Scan for the cell matching the given text and deliver its [x, y] coordinate at center. 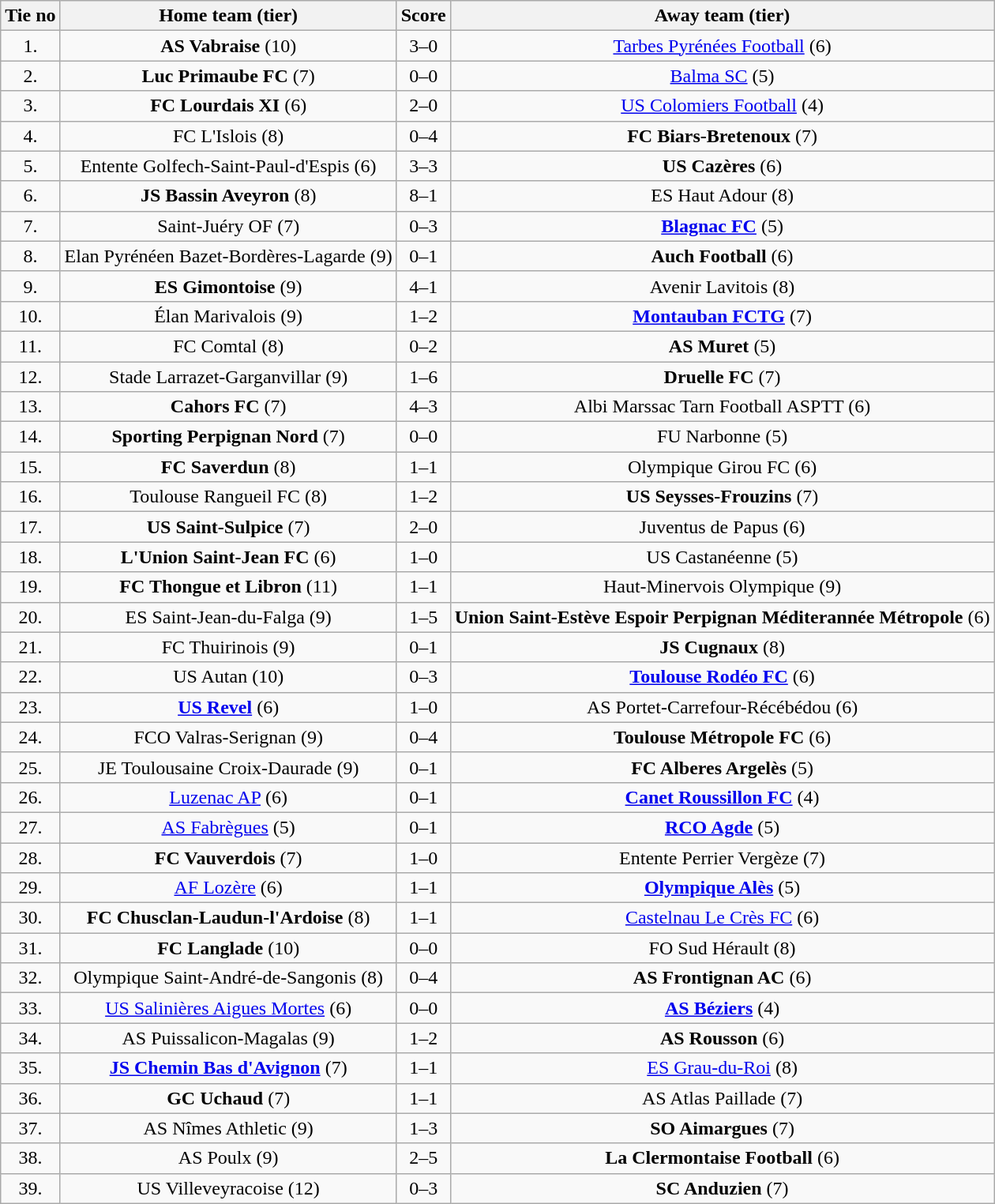
Balma SC (5) [722, 76]
Away team (tier) [722, 16]
9. [30, 286]
29. [30, 888]
18. [30, 557]
8–1 [423, 196]
39. [30, 1188]
AS Portet-Carrefour-Récébédou (6) [722, 707]
32. [30, 978]
US Seysses-Frouzins (7) [722, 497]
26. [30, 797]
JS Cugnaux (8) [722, 647]
27. [30, 827]
Union Saint-Estève Espoir Perpignan Méditerannée Métropole (6) [722, 617]
Auch Football (6) [722, 256]
8. [30, 256]
FC L'Islois (8) [228, 136]
37. [30, 1128]
33. [30, 1008]
13. [30, 407]
10. [30, 316]
22. [30, 677]
SC Anduzien (7) [722, 1188]
Élan Marivalois (9) [228, 316]
3–3 [423, 166]
FC Vauverdois (7) [228, 857]
AS Béziers (4) [722, 1008]
FC Saverdun (8) [228, 467]
FC Biars-Bretenoux (7) [722, 136]
AS Fabrègues (5) [228, 827]
Tie no [30, 16]
Luc Primaube FC (7) [228, 76]
AS Frontignan AC (6) [722, 978]
19. [30, 587]
16. [30, 497]
Home team (tier) [228, 16]
Juventus de Papus (6) [722, 527]
ES Grau-du-Roi (8) [722, 1068]
Toulouse Rangueil FC (8) [228, 497]
1. [30, 46]
24. [30, 737]
GC Uchaud (7) [228, 1098]
JE Toulousaine Croix-Daurade (9) [228, 767]
L'Union Saint-Jean FC (6) [228, 557]
SO Aimargues (7) [722, 1128]
1–5 [423, 617]
US Cazères (6) [722, 166]
38. [30, 1158]
31. [30, 948]
US Saint-Sulpice (7) [228, 527]
Elan Pyrénéen Bazet-Bordères-Lagarde (9) [228, 256]
4. [30, 136]
35. [30, 1068]
Saint-Juéry OF (7) [228, 226]
Castelnau Le Crès FC (6) [722, 918]
30. [30, 918]
FC Langlade (10) [228, 948]
Entente Golfech-Saint-Paul-d'Espis (6) [228, 166]
FC Chusclan-Laudun-l'Ardoise (8) [228, 918]
ES Haut Adour (8) [722, 196]
4–3 [423, 407]
17. [30, 527]
34. [30, 1038]
12. [30, 377]
21. [30, 647]
Olympique Saint-André-de-Sangonis (8) [228, 978]
25. [30, 767]
Druelle FC (7) [722, 377]
20. [30, 617]
Entente Perrier Vergèze (7) [722, 857]
La Clermontaise Football (6) [722, 1158]
Olympique Girou FC (6) [722, 467]
11. [30, 346]
3–0 [423, 46]
Sporting Perpignan Nord (7) [228, 437]
JS Chemin Bas d'Avignon (7) [228, 1068]
5. [30, 166]
28. [30, 857]
AS Muret (5) [722, 346]
JS Bassin Aveyron (8) [228, 196]
2–5 [423, 1158]
Avenir Lavitois (8) [722, 286]
RCO Agde (5) [722, 827]
Blagnac FC (5) [722, 226]
Montauban FCTG (7) [722, 316]
US Salinières Aigues Mortes (6) [228, 1008]
AS Puissalicon-Magalas (9) [228, 1038]
Tarbes Pyrénées Football (6) [722, 46]
ES Saint-Jean-du-Falga (9) [228, 617]
Score [423, 16]
2. [30, 76]
AS Vabraise (10) [228, 46]
FU Narbonne (5) [722, 437]
FC Thongue et Libron (11) [228, 587]
14. [30, 437]
Cahors FC (7) [228, 407]
AF Lozère (6) [228, 888]
AS Rousson (6) [722, 1038]
US Autan (10) [228, 677]
15. [30, 467]
1–6 [423, 377]
Toulouse Rodéo FC (6) [722, 677]
US Castanéenne (5) [722, 557]
Olympique Alès (5) [722, 888]
6. [30, 196]
23. [30, 707]
US Revel (6) [228, 707]
ES Gimontoise (9) [228, 286]
Haut-Minervois Olympique (9) [722, 587]
FC Thuirinois (9) [228, 647]
AS Nîmes Athletic (9) [228, 1128]
FC Alberes Argelès (5) [722, 767]
3. [30, 106]
FC Comtal (8) [228, 346]
Stade Larrazet-Garganvillar (9) [228, 377]
US Villeveyracoise (12) [228, 1188]
0–2 [423, 346]
FCO Valras-Serignan (9) [228, 737]
36. [30, 1098]
1–3 [423, 1128]
AS Atlas Paillade (7) [722, 1098]
Canet Roussillon FC (4) [722, 797]
Toulouse Métropole FC (6) [722, 737]
Albi Marssac Tarn Football ASPTT (6) [722, 407]
4–1 [423, 286]
7. [30, 226]
AS Poulx (9) [228, 1158]
FC Lourdais XI (6) [228, 106]
US Colomiers Football (4) [722, 106]
Luzenac AP (6) [228, 797]
FO Sud Hérault (8) [722, 948]
